Return the [X, Y] coordinate for the center point of the cell that contains the specified text.  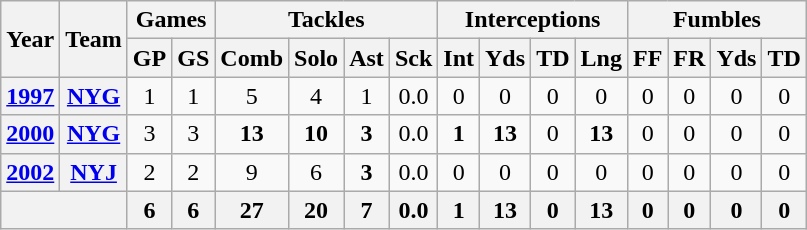
Year [30, 39]
1997 [30, 96]
10 [316, 134]
Ast [367, 58]
9 [252, 172]
GP [149, 58]
Fumbles [716, 20]
Tackles [326, 20]
FF [647, 58]
NYJ [94, 172]
27 [252, 210]
FR [690, 58]
Int [459, 58]
Solo [316, 58]
2000 [30, 134]
5 [252, 96]
GS [194, 58]
Lng [601, 58]
Team [94, 39]
Interceptions [533, 20]
2002 [30, 172]
Comb [252, 58]
Sck [413, 58]
20 [316, 210]
7 [367, 210]
4 [316, 96]
Games [170, 20]
